Return (X, Y) of the center of cell containing provided text 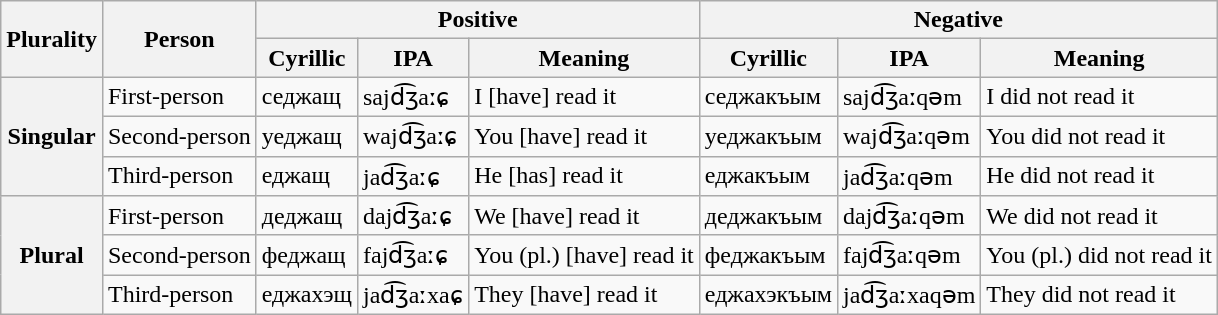
wajd͡ʒaːɕ (412, 136)
феджакъым (768, 255)
You (pl.) [have] read it (584, 255)
Positive (478, 20)
fajd͡ʒaːɕ (412, 255)
dajd͡ʒaːɕ (412, 216)
уеджакъым (768, 136)
jad͡ʒaːxaɕ (412, 295)
sajd͡ʒaːqəm (908, 97)
We [have] read it (584, 216)
уеджащ (306, 136)
wajd͡ʒaːqəm (908, 136)
седжащ (306, 97)
I [have] read it (584, 97)
We did not read it (1100, 216)
Plural (52, 256)
I did not read it (1100, 97)
jad͡ʒaːɕ (412, 176)
You (pl.) did not read it (1100, 255)
dajd͡ʒaːqəm (908, 216)
jad͡ʒaːqəm (908, 176)
еджащ (306, 176)
He did not read it (1100, 176)
sajd͡ʒaːɕ (412, 97)
еджахэщ (306, 295)
Singular (52, 136)
еджакъым (768, 176)
They did not read it (1100, 295)
He [has] read it (584, 176)
феджащ (306, 255)
fajd͡ʒaːqəm (908, 255)
You did not read it (1100, 136)
jad͡ʒaːxaqəm (908, 295)
Negative (958, 20)
You [have] read it (584, 136)
седжакъым (768, 97)
еджахэкъым (768, 295)
Plurality (52, 39)
Person (179, 39)
деджащ (306, 216)
They [have] read it (584, 295)
деджакъым (768, 216)
